Determine the (X, Y) coordinate at the center of the cell enclosing the given text.  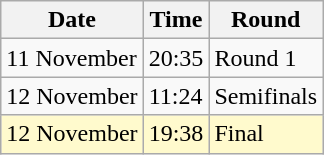
20:35 (176, 58)
19:38 (176, 134)
11 November (72, 58)
11:24 (176, 96)
Round (266, 20)
Time (176, 20)
Final (266, 134)
Date (72, 20)
Round 1 (266, 58)
Semifinals (266, 96)
